Pinpoint the cell where the given text exists, returning its [x, y] midpoint coordinate. 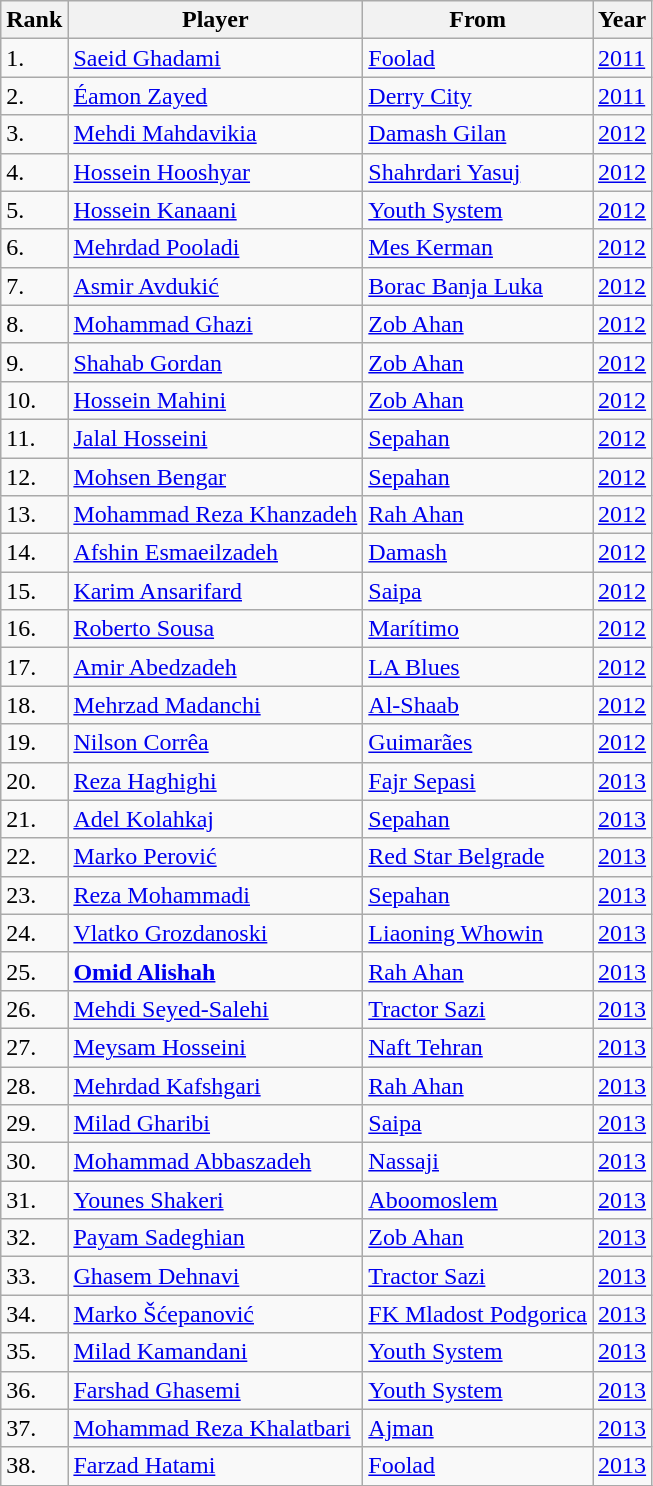
21. [34, 819]
8. [34, 324]
11. [34, 438]
Naft Tehran [478, 1047]
3. [34, 134]
37. [34, 1428]
26. [34, 1009]
27. [34, 1047]
Rank [34, 20]
16. [34, 629]
Payam Sadeghian [216, 1238]
Fajr Sepasi [478, 781]
Shahrdari Yasuj [478, 172]
Hossein Mahini [216, 400]
Farzad Hatami [216, 1466]
Milad Gharibi [216, 1124]
32. [34, 1238]
28. [34, 1085]
Guimarães [478, 743]
Farshad Ghasemi [216, 1390]
Mehdi Seyed-Salehi [216, 1009]
38. [34, 1466]
Derry City [478, 96]
Mehrdad Pooladi [216, 248]
Mohsen Bengar [216, 477]
Liaoning Whowin [478, 933]
29. [34, 1124]
17. [34, 667]
Damash [478, 553]
Marko Šćepanović [216, 1314]
Ghasem Dehnavi [216, 1276]
35. [34, 1352]
Damash Gilan [478, 134]
Borac Banja Luka [478, 286]
Reza Mohammadi [216, 895]
14. [34, 553]
Roberto Sousa [216, 629]
Al-Shaab [478, 705]
13. [34, 515]
5. [34, 210]
Éamon Zayed [216, 96]
Mehrdad Kafshgari [216, 1085]
Reza Haghighi [216, 781]
23. [34, 895]
31. [34, 1200]
15. [34, 591]
Nilson Corrêa [216, 743]
Mohammad Abbaszadeh [216, 1162]
Mehdi Mahdavikia [216, 134]
36. [34, 1390]
Hossein Kanaani [216, 210]
Omid Alishah [216, 971]
6. [34, 248]
Mohammad Reza Khanzadeh [216, 515]
33. [34, 1276]
Saeid Ghadami [216, 58]
Mohammad Ghazi [216, 324]
Ajman [478, 1428]
1. [34, 58]
Nassaji [478, 1162]
Vlatko Grozdanoski [216, 933]
Younes Shakeri [216, 1200]
34. [34, 1314]
Afshin Esmaeilzadeh [216, 553]
Aboomoslem [478, 1200]
Adel Kolahkaj [216, 819]
Marítimo [478, 629]
20. [34, 781]
From [478, 20]
Mohammad Reza Khalatbari [216, 1428]
7. [34, 286]
LA Blues [478, 667]
Asmir Avdukić [216, 286]
FK Mladost Podgorica [478, 1314]
Milad Kamandani [216, 1352]
Shahab Gordan [216, 362]
Mes Kerman [478, 248]
Jalal Hosseini [216, 438]
19. [34, 743]
Year [622, 20]
9. [34, 362]
22. [34, 857]
Player [216, 20]
12. [34, 477]
Hossein Hooshyar [216, 172]
Karim Ansarifard [216, 591]
Mehrzad Madanchi [216, 705]
30. [34, 1162]
10. [34, 400]
25. [34, 971]
24. [34, 933]
18. [34, 705]
2. [34, 96]
Marko Perović [216, 857]
Amir Abedzadeh [216, 667]
4. [34, 172]
Red Star Belgrade [478, 857]
Meysam Hosseini [216, 1047]
